Determine the [x, y] coordinate at the center of the cell enclosing the given text.  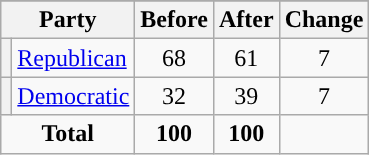
Before [174, 20]
Democratic [74, 96]
Change [324, 20]
68 [174, 58]
39 [246, 96]
32 [174, 96]
Total [68, 134]
61 [246, 58]
Party [68, 20]
Republican [74, 58]
After [246, 20]
